Return the (X, Y) coordinate for the center point of the cell that contains the specified text.  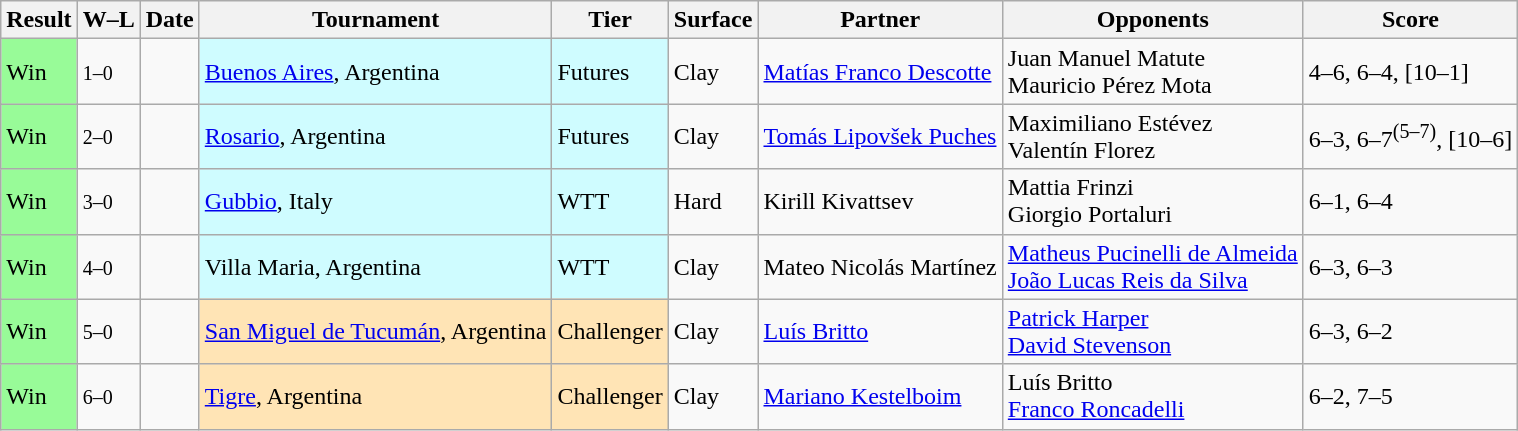
Mateo Nicolás Martínez (880, 266)
W–L (108, 20)
3–0 (108, 202)
4–0 (108, 266)
6–2, 7–5 (1410, 396)
Luís Britto (880, 332)
Patrick Harper David Stevenson (1152, 332)
1–0 (108, 72)
Date (170, 20)
Mattia Frinzi Giorgio Portaluri (1152, 202)
6–1, 6–4 (1410, 202)
Result (39, 20)
Tigre, Argentina (376, 396)
Villa Maria, Argentina (376, 266)
Partner (880, 20)
Maximiliano Estévez Valentín Florez (1152, 136)
Tier (610, 20)
Luís Britto Franco Roncadelli (1152, 396)
6–3, 6–2 (1410, 332)
Mariano Kestelboim (880, 396)
Gubbio, Italy (376, 202)
2–0 (108, 136)
Tournament (376, 20)
6–3, 6–3 (1410, 266)
Rosario, Argentina (376, 136)
6–3, 6–7(5–7), [10–6] (1410, 136)
Hard (713, 202)
Matheus Pucinelli de Almeida João Lucas Reis da Silva (1152, 266)
Buenos Aires, Argentina (376, 72)
Surface (713, 20)
Matías Franco Descotte (880, 72)
6–0 (108, 396)
5–0 (108, 332)
Opponents (1152, 20)
Score (1410, 20)
Juan Manuel Matute Mauricio Pérez Mota (1152, 72)
4–6, 6–4, [10–1] (1410, 72)
Kirill Kivattsev (880, 202)
San Miguel de Tucumán, Argentina (376, 332)
Tomás Lipovšek Puches (880, 136)
